For the text-containing cell, return its midpoint in (x, y) coordinate format. 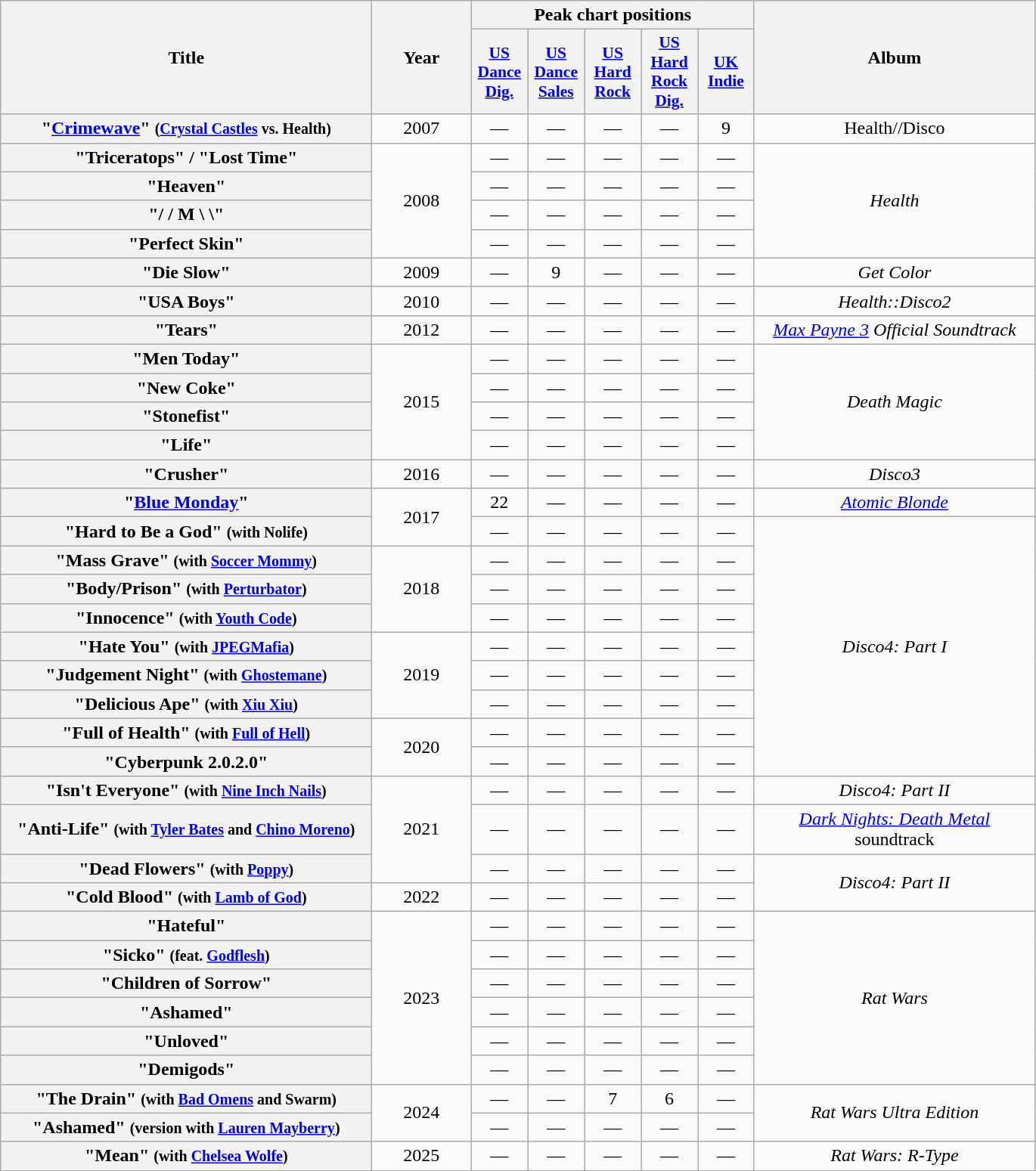
"Crimewave" (Crystal Castles vs. Health) (186, 129)
2022 (422, 897)
"Hard to Be a God" (with Nolife) (186, 531)
"Life" (186, 445)
"Delicious Ape" (with Xiu Xiu) (186, 704)
"Unloved" (186, 1041)
Disco4: Part I (894, 647)
6 (670, 1098)
Title (186, 57)
"Innocence" (with Youth Code) (186, 618)
Death Magic (894, 401)
"Stonefist" (186, 417)
2021 (422, 829)
2009 (422, 272)
2020 (422, 747)
"Heaven" (186, 186)
"Blue Monday" (186, 503)
Atomic Blonde (894, 503)
"Hate You" (with JPEGMafia) (186, 646)
Album (894, 57)
2018 (422, 589)
2016 (422, 474)
USDanceSales (557, 72)
"Ashamed" (186, 1012)
"Judgement Night" (with Ghostemane) (186, 675)
2017 (422, 517)
"Sicko" (feat. Godflesh) (186, 955)
Health (894, 200)
"Men Today" (186, 358)
22 (499, 503)
Rat Wars (894, 998)
2015 (422, 401)
2025 (422, 1156)
2023 (422, 998)
Dark Nights: Death Metal soundtrack (894, 829)
"Body/Prison" (with Perturbator) (186, 589)
"Die Slow" (186, 272)
Year (422, 57)
"Perfect Skin" (186, 243)
"Tears" (186, 330)
"Isn't Everyone" (with Nine Inch Nails) (186, 790)
"Mass Grave" (with Soccer Mommy) (186, 560)
2019 (422, 675)
"Crusher" (186, 474)
2008 (422, 200)
"Triceratops" / "Lost Time" (186, 157)
"Anti-Life" (with Tyler Bates and Chino Moreno) (186, 829)
2012 (422, 330)
USHardRockDig. (670, 72)
Max Payne 3 Official Soundtrack (894, 330)
"Ashamed" (version with Lauren Mayberry) (186, 1127)
"Hateful" (186, 926)
Disco3 (894, 474)
"Dead Flowers" (with Poppy) (186, 869)
2010 (422, 301)
"USA Boys" (186, 301)
"/ / M \ \" (186, 215)
Get Color (894, 272)
USDanceDig. (499, 72)
Health//Disco (894, 129)
"Children of Sorrow" (186, 984)
"Cold Blood" (with Lamb of God) (186, 897)
"Full of Health" (with Full of Hell) (186, 733)
2024 (422, 1113)
7 (613, 1098)
Rat Wars Ultra Edition (894, 1113)
"Demigods" (186, 1070)
"Cyberpunk 2.0.2.0" (186, 761)
"The Drain" (with Bad Omens and Swarm) (186, 1098)
2007 (422, 129)
"Mean" (with Chelsea Wolfe) (186, 1156)
"New Coke" (186, 388)
Rat Wars: R-Type (894, 1156)
UKIndie (726, 72)
Peak chart positions (613, 15)
Health::Disco2 (894, 301)
USHardRock (613, 72)
